From the cell containing the given text, extract its center point as (x, y) coordinate. 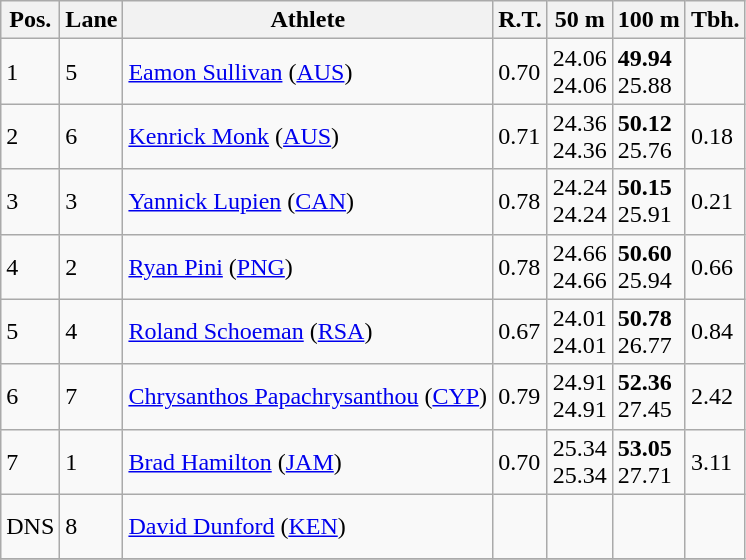
24.9124.91 (580, 396)
3.11 (715, 462)
Eamon Sullivan (AUS) (308, 72)
Chrysanthos Papachrysanthou (CYP) (308, 396)
Lane (92, 20)
0.67 (520, 332)
50.6025.94 (648, 266)
50.7826.77 (648, 332)
David Dunford (KEN) (308, 526)
50.1525.91 (648, 202)
R.T. (520, 20)
49.9425.88 (648, 72)
25.3425.34 (580, 462)
53.0527.71 (648, 462)
Brad Hamilton (JAM) (308, 462)
100 m (648, 20)
0.66 (715, 266)
52.3627.45 (648, 396)
Tbh. (715, 20)
24.0624.06 (580, 72)
0.21 (715, 202)
0.18 (715, 136)
DNS (30, 526)
Athlete (308, 20)
24.0124.01 (580, 332)
2.42 (715, 396)
Kenrick Monk (AUS) (308, 136)
Roland Schoeman (RSA) (308, 332)
50.1225.76 (648, 136)
0.79 (520, 396)
50 m (580, 20)
Ryan Pini (PNG) (308, 266)
24.2424.24 (580, 202)
24.3624.36 (580, 136)
Yannick Lupien (CAN) (308, 202)
24.6624.66 (580, 266)
0.84 (715, 332)
Pos. (30, 20)
8 (92, 526)
0.71 (520, 136)
